Return the [X, Y] coordinate for the center point of the cell that contains the specified text.  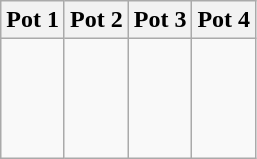
Pot 4 [224, 20]
Pot 2 [96, 20]
Pot 1 [33, 20]
Pot 3 [160, 20]
